Provide the (X, Y) coordinate of the cell's center where the given text is located.  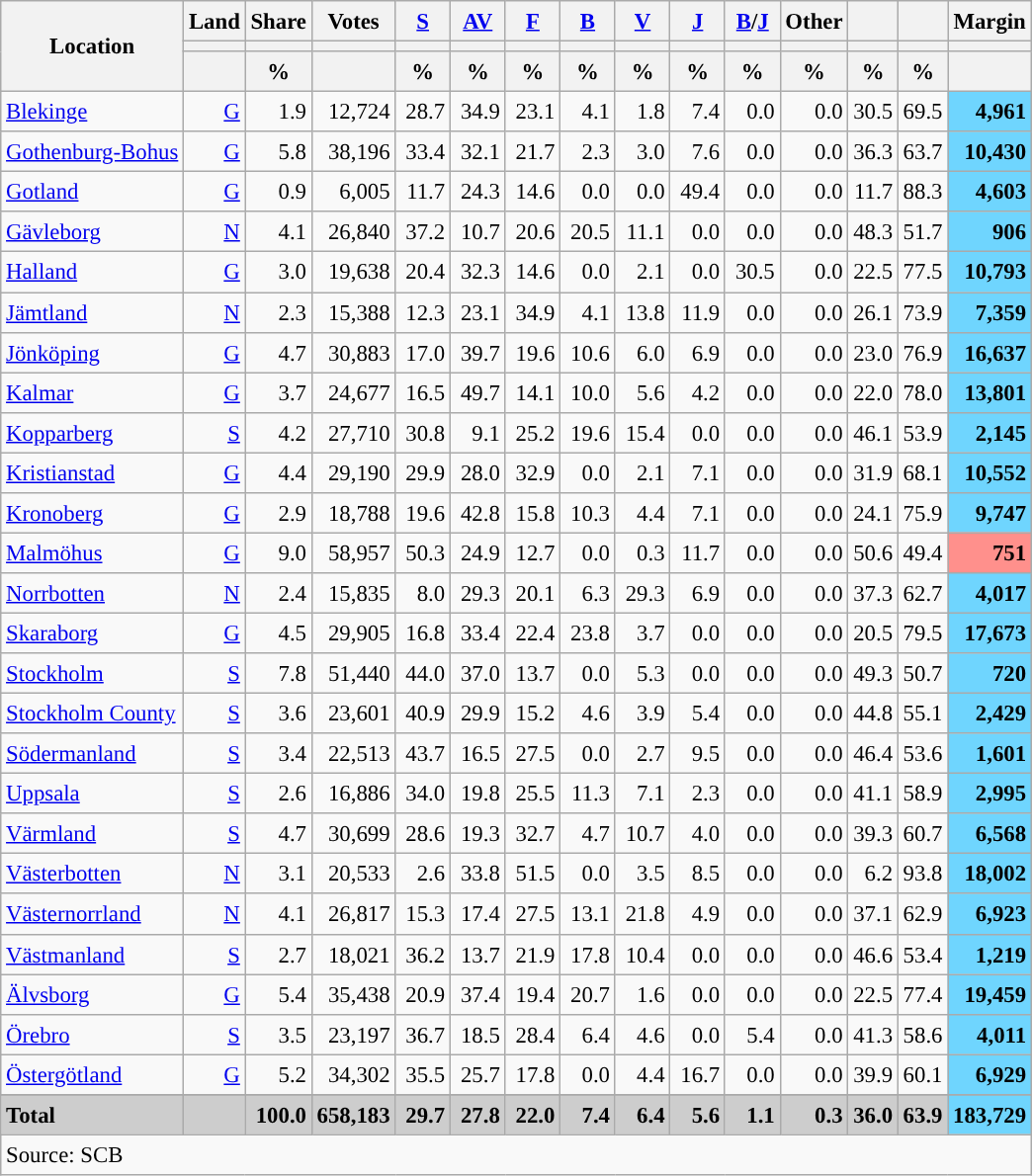
11.1 (643, 231)
27.8 (477, 1115)
37.1 (873, 915)
20.6 (533, 231)
51.5 (533, 874)
79.5 (922, 632)
Kronoberg (93, 514)
58,957 (354, 553)
93.8 (922, 874)
12.3 (423, 312)
18,788 (354, 514)
35.5 (423, 1075)
43.7 (423, 753)
Skaraborg (93, 632)
30.8 (423, 433)
26.1 (873, 312)
2.4 (279, 593)
Örebro (93, 1034)
51,440 (354, 674)
2,145 (990, 433)
28.4 (533, 1034)
24.3 (477, 192)
9.0 (279, 553)
55.1 (922, 714)
40.9 (423, 714)
24.9 (477, 553)
Jönköping (93, 352)
62.7 (922, 593)
2,995 (990, 795)
Gothenburg-Bohus (93, 152)
58.6 (922, 1034)
Västmanland (93, 955)
11.3 (588, 795)
Norrbotten (93, 593)
36.3 (873, 152)
30,883 (354, 352)
10,793 (990, 273)
6.3 (588, 593)
6,005 (354, 192)
41.1 (873, 795)
8.0 (423, 593)
28.7 (423, 113)
69.5 (922, 113)
Share (279, 22)
Blekinge (93, 113)
183,729 (990, 1115)
17,673 (990, 632)
Östergötland (93, 1075)
25.7 (477, 1075)
51.7 (922, 231)
32.9 (533, 472)
17.4 (477, 915)
53.6 (922, 753)
20.9 (423, 994)
37.2 (423, 231)
10.6 (588, 352)
26,817 (354, 915)
Total (93, 1115)
34,302 (354, 1075)
Location (93, 46)
B/J (752, 22)
12,724 (354, 113)
15,835 (354, 593)
1.8 (643, 113)
29,190 (354, 472)
18,002 (990, 874)
Värmland (93, 834)
88.3 (922, 192)
25.2 (533, 433)
38,196 (354, 152)
23,601 (354, 714)
4.0 (698, 834)
50.6 (873, 553)
15,388 (354, 312)
58.9 (922, 795)
5.3 (643, 674)
53.4 (922, 955)
24,677 (354, 393)
Other (815, 22)
6,568 (990, 834)
35,438 (354, 994)
19.3 (477, 834)
20.4 (423, 273)
9,747 (990, 514)
16.7 (698, 1075)
13.8 (643, 312)
20.7 (588, 994)
23.8 (588, 632)
16.8 (423, 632)
26,840 (354, 231)
7,359 (990, 312)
4,017 (990, 593)
Gävleborg (93, 231)
46.6 (873, 955)
10,430 (990, 152)
16,637 (990, 352)
21.9 (533, 955)
3.4 (279, 753)
3.9 (643, 714)
60.7 (922, 834)
19.8 (477, 795)
1.9 (279, 113)
36.0 (873, 1115)
4,961 (990, 113)
39.7 (477, 352)
1,601 (990, 753)
33.8 (477, 874)
28.6 (423, 834)
77.5 (922, 273)
Kalmar (93, 393)
37.0 (477, 674)
Margin (990, 22)
4.5 (279, 632)
5.8 (279, 152)
23.0 (873, 352)
9.1 (477, 433)
17.0 (423, 352)
Stockholm (93, 674)
906 (990, 231)
42.8 (477, 514)
46.4 (873, 753)
F (533, 22)
7.6 (698, 152)
11.9 (698, 312)
49.7 (477, 393)
6.2 (873, 874)
32.1 (477, 152)
19,638 (354, 273)
15.8 (533, 514)
Älvsborg (93, 994)
62.9 (922, 915)
75.9 (922, 514)
1.6 (643, 994)
53.9 (922, 433)
29,905 (354, 632)
10.0 (588, 393)
4,011 (990, 1034)
37.4 (477, 994)
Södermanland (93, 753)
27,710 (354, 433)
Gotland (93, 192)
0.9 (279, 192)
751 (990, 553)
78.0 (922, 393)
18,021 (354, 955)
Land (215, 22)
44.8 (873, 714)
5.2 (279, 1075)
Västerbotten (93, 874)
23,197 (354, 1034)
10,552 (990, 472)
29.7 (423, 1115)
32.3 (477, 273)
32.7 (533, 834)
68.1 (922, 472)
16,886 (354, 795)
39.3 (873, 834)
Stockholm County (93, 714)
22,513 (354, 753)
31.9 (873, 472)
63.7 (922, 152)
3.6 (279, 714)
1.1 (752, 1115)
50.7 (922, 674)
658,183 (354, 1115)
9.5 (698, 753)
36.2 (423, 955)
13,801 (990, 393)
Source: SCB (516, 1154)
10.4 (643, 955)
Kristianstad (93, 472)
18.5 (477, 1034)
3.1 (279, 874)
50.3 (423, 553)
15.4 (643, 433)
6,923 (990, 915)
60.1 (922, 1075)
100.0 (279, 1115)
Malmöhus (93, 553)
14.1 (533, 393)
20,533 (354, 874)
49.3 (873, 674)
37.3 (873, 593)
Västernorrland (93, 915)
77.4 (922, 994)
48.3 (873, 231)
13.1 (588, 915)
39.9 (873, 1075)
28.0 (477, 472)
V (643, 22)
30,699 (354, 834)
2,429 (990, 714)
19,459 (990, 994)
21.7 (533, 152)
10.3 (588, 514)
4,603 (990, 192)
2.9 (279, 514)
41.3 (873, 1034)
7.8 (279, 674)
12.7 (533, 553)
15.3 (423, 915)
Kopparberg (93, 433)
46.1 (873, 433)
34.0 (423, 795)
8.5 (698, 874)
Votes (354, 22)
76.9 (922, 352)
21.8 (643, 915)
19.4 (533, 994)
63.9 (922, 1115)
1,219 (990, 955)
25.5 (533, 795)
73.9 (922, 312)
720 (990, 674)
6,929 (990, 1075)
Halland (93, 273)
20.1 (533, 593)
22.4 (533, 632)
Uppsala (93, 795)
24.1 (873, 514)
36.7 (423, 1034)
B (588, 22)
AV (477, 22)
6.0 (643, 352)
44.0 (423, 674)
15.2 (533, 714)
J (698, 22)
4.9 (698, 915)
Jämtland (93, 312)
